Identify which cell holds the provided text, then report its [x, y] central coordinate. 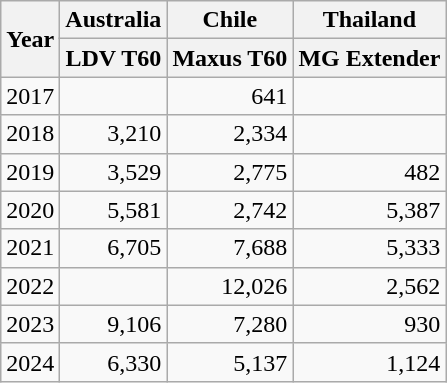
Year [30, 39]
Australia [114, 20]
Chile [230, 20]
2017 [30, 96]
2019 [30, 172]
7,688 [230, 248]
2021 [30, 248]
2020 [30, 210]
MG Extender [370, 58]
2,775 [230, 172]
2023 [30, 324]
LDV T60 [114, 58]
2,742 [230, 210]
2022 [30, 286]
5,387 [370, 210]
12,026 [230, 286]
5,581 [114, 210]
1,124 [370, 362]
3,529 [114, 172]
2018 [30, 134]
641 [230, 96]
5,333 [370, 248]
9,106 [114, 324]
6,330 [114, 362]
6,705 [114, 248]
3,210 [114, 134]
7,280 [230, 324]
2,334 [230, 134]
5,137 [230, 362]
930 [370, 324]
Thailand [370, 20]
2,562 [370, 286]
482 [370, 172]
Maxus T60 [230, 58]
2024 [30, 362]
